Determine the [X, Y] coordinate at the center of the cell enclosing the given text.  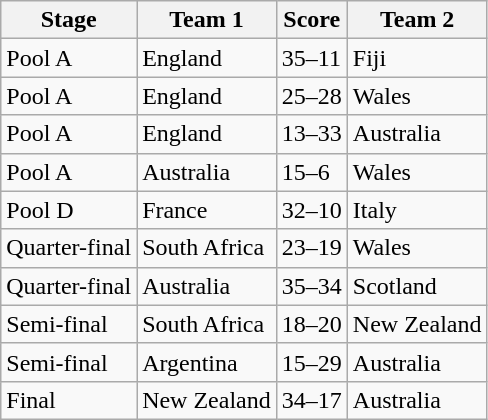
France [207, 210]
Team 1 [207, 20]
Scotland [417, 286]
15–6 [312, 172]
Italy [417, 210]
32–10 [312, 210]
25–28 [312, 96]
Argentina [207, 362]
Score [312, 20]
15–29 [312, 362]
Final [69, 400]
Stage [69, 20]
Pool D [69, 210]
18–20 [312, 324]
35–34 [312, 286]
Team 2 [417, 20]
13–33 [312, 134]
34–17 [312, 400]
Fiji [417, 58]
35–11 [312, 58]
23–19 [312, 248]
